Locate the cell with the specified text and output its [x, y] center coordinate. 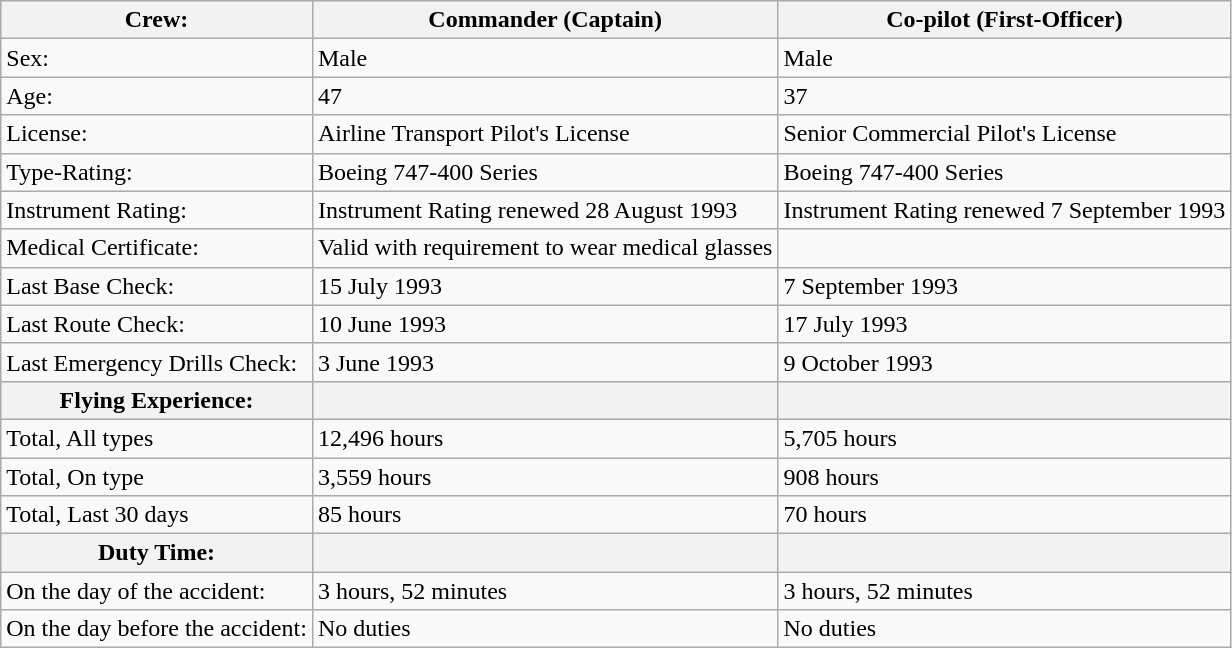
Instrument Rating renewed 7 September 1993 [1004, 210]
Flying Experience: [157, 400]
47 [545, 96]
Medical Certificate: [157, 248]
Last Base Check: [157, 286]
License: [157, 134]
3 June 1993 [545, 362]
10 June 1993 [545, 324]
Sex: [157, 58]
Duty Time: [157, 553]
Instrument Rating: [157, 210]
Total, All types [157, 438]
Valid with requirement to wear medical glasses [545, 248]
Co-pilot (First-Officer) [1004, 20]
85 hours [545, 515]
On the day before the accident: [157, 629]
70 hours [1004, 515]
908 hours [1004, 477]
Senior Commercial Pilot's License [1004, 134]
3,559 hours [545, 477]
Last Emergency Drills Check: [157, 362]
On the day of the accident: [157, 591]
Age: [157, 96]
7 September 1993 [1004, 286]
17 July 1993 [1004, 324]
Airline Transport Pilot's License [545, 134]
37 [1004, 96]
5,705 hours [1004, 438]
Commander (Captain) [545, 20]
Last Route Check: [157, 324]
Instrument Rating renewed 28 August 1993 [545, 210]
Total, On type [157, 477]
12,496 hours [545, 438]
Total, Last 30 days [157, 515]
9 October 1993 [1004, 362]
Type-Rating: [157, 172]
Crew: [157, 20]
15 July 1993 [545, 286]
